Locate the cell with the specified text and output its [X, Y] center coordinate. 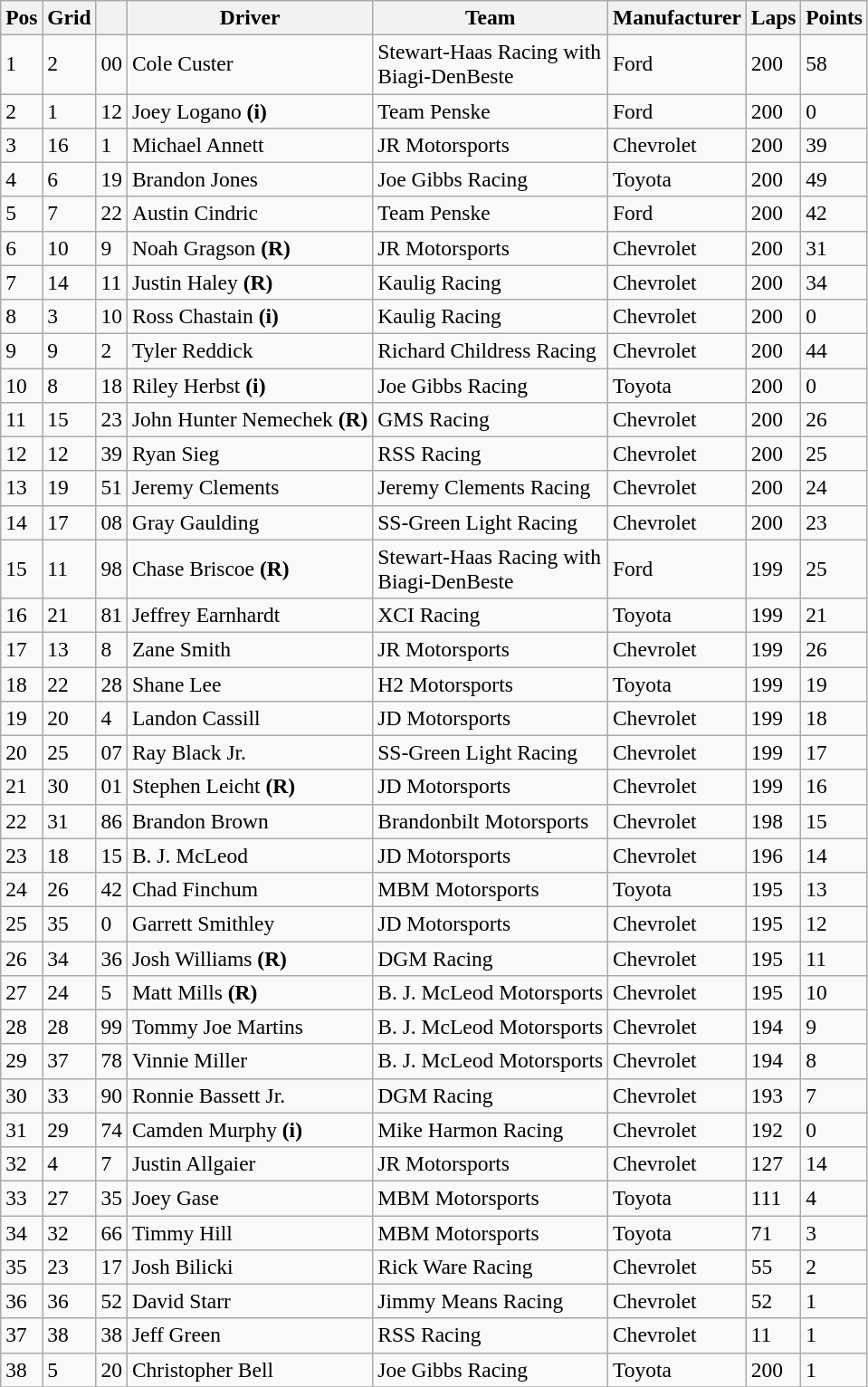
Justin Haley (R) [250, 282]
Camden Murphy (i) [250, 1130]
XCI Racing [491, 615]
Josh Williams (R) [250, 958]
78 [111, 1061]
Rick Ware Racing [491, 1267]
111 [773, 1198]
Brandon Brown [250, 821]
Grid [69, 17]
David Starr [250, 1301]
66 [111, 1232]
Zane Smith [250, 649]
H2 Motorsports [491, 684]
Josh Bilicki [250, 1267]
Austin Cindric [250, 214]
193 [773, 1095]
99 [111, 1027]
Jeffrey Earnhardt [250, 615]
198 [773, 821]
Laps [773, 17]
Ross Chastain (i) [250, 316]
Michael Annett [250, 145]
Ronnie Bassett Jr. [250, 1095]
Brandon Jones [250, 179]
Driver [250, 17]
74 [111, 1130]
Ray Black Jr. [250, 752]
81 [111, 615]
Stephen Leicht (R) [250, 787]
71 [773, 1232]
192 [773, 1130]
Noah Gragson (R) [250, 248]
Jimmy Means Racing [491, 1301]
Gray Gaulding [250, 522]
01 [111, 787]
Timmy Hill [250, 1232]
Richard Childress Racing [491, 350]
Landon Cassill [250, 718]
51 [111, 488]
Joey Logano (i) [250, 110]
GMS Racing [491, 419]
Tyler Reddick [250, 350]
B. J. McLeod [250, 856]
49 [835, 179]
Jeremy Clements [250, 488]
John Hunter Nemechek (R) [250, 419]
Jeremy Clements Racing [491, 488]
Garrett Smithley [250, 923]
Christopher Bell [250, 1370]
Ryan Sieg [250, 454]
07 [111, 752]
Mike Harmon Racing [491, 1130]
Chad Finchum [250, 889]
90 [111, 1095]
Shane Lee [250, 684]
55 [773, 1267]
Points [835, 17]
08 [111, 522]
196 [773, 856]
Cole Custer [250, 63]
Justin Allgaier [250, 1163]
Manufacturer [677, 17]
00 [111, 63]
127 [773, 1163]
Riley Herbst (i) [250, 385]
Brandonbilt Motorsports [491, 821]
44 [835, 350]
Team [491, 17]
Matt Mills (R) [250, 992]
Jeff Green [250, 1335]
58 [835, 63]
98 [111, 569]
Vinnie Miller [250, 1061]
Tommy Joe Martins [250, 1027]
Chase Briscoe (R) [250, 569]
86 [111, 821]
Joey Gase [250, 1198]
Pos [22, 17]
